Return the (X, Y) coordinate for the center point of the cell that contains the specified text.  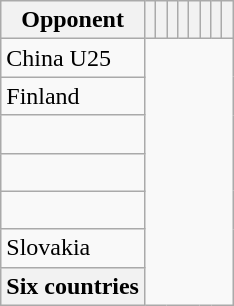
Finland (73, 96)
China U25 (73, 58)
Six countries (73, 286)
Slovakia (73, 248)
Opponent (73, 20)
